For the text-containing cell, return its midpoint in [X, Y] coordinate format. 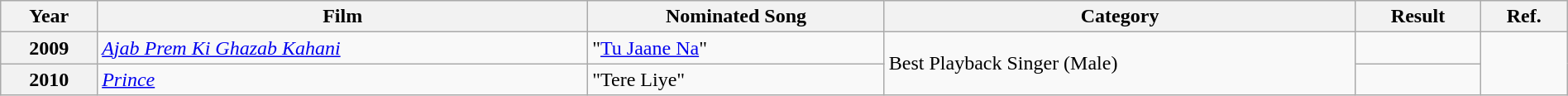
"Tu Jaane Na" [736, 48]
Result [1417, 17]
Ajab Prem Ki Ghazab Kahani [342, 48]
2010 [50, 79]
Prince [342, 79]
Category [1120, 17]
Film [342, 17]
2009 [50, 48]
Nominated Song [736, 17]
"Tere Liye" [736, 79]
Best Playback Singer (Male) [1120, 64]
Ref. [1523, 17]
Year [50, 17]
